Detect which cell encompasses the target text, then output its (x, y) center coordinate. 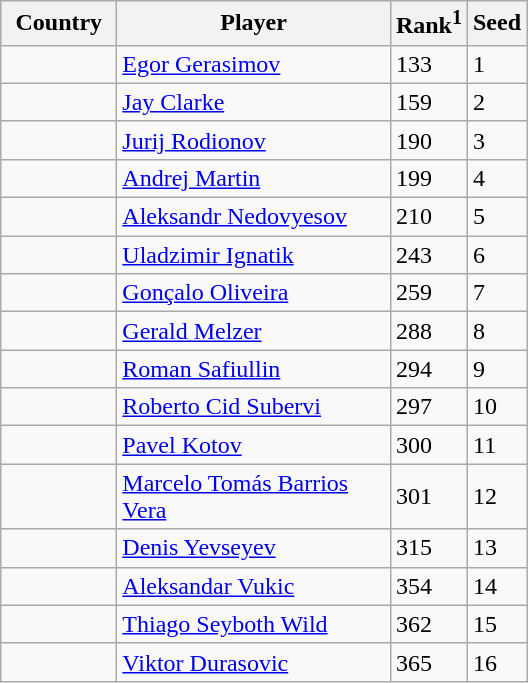
13 (496, 548)
5 (496, 217)
Marcelo Tomás Barrios Vera (254, 496)
Uladzimir Ignatik (254, 255)
Aleksandar Vukic (254, 586)
315 (428, 548)
4 (496, 178)
16 (496, 662)
Player (254, 24)
6 (496, 255)
133 (428, 64)
362 (428, 624)
Rank1 (428, 24)
11 (496, 445)
Pavel Kotov (254, 445)
1 (496, 64)
Andrej Martin (254, 178)
Seed (496, 24)
9 (496, 369)
365 (428, 662)
243 (428, 255)
Gerald Melzer (254, 331)
Thiago Seyboth Wild (254, 624)
199 (428, 178)
Aleksandr Nedovyesov (254, 217)
300 (428, 445)
2 (496, 102)
Gonçalo Oliveira (254, 293)
210 (428, 217)
Viktor Durasovic (254, 662)
7 (496, 293)
Country (59, 24)
15 (496, 624)
12 (496, 496)
10 (496, 407)
14 (496, 586)
294 (428, 369)
288 (428, 331)
259 (428, 293)
Denis Yevseyev (254, 548)
301 (428, 496)
190 (428, 140)
Jay Clarke (254, 102)
8 (496, 331)
Egor Gerasimov (254, 64)
Jurij Rodionov (254, 140)
3 (496, 140)
Roberto Cid Subervi (254, 407)
354 (428, 586)
159 (428, 102)
297 (428, 407)
Roman Safiullin (254, 369)
